Extract the (x, y) coordinate from the center of the cell holding the provided text.  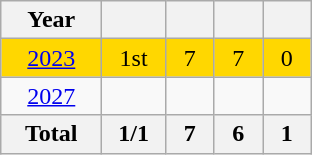
1/1 (134, 134)
Total (52, 134)
2027 (52, 96)
2023 (52, 58)
6 (238, 134)
Year (52, 20)
0 (286, 58)
1st (134, 58)
1 (286, 134)
